Provide the (X, Y) coordinate of the cell's center where the given text is located.  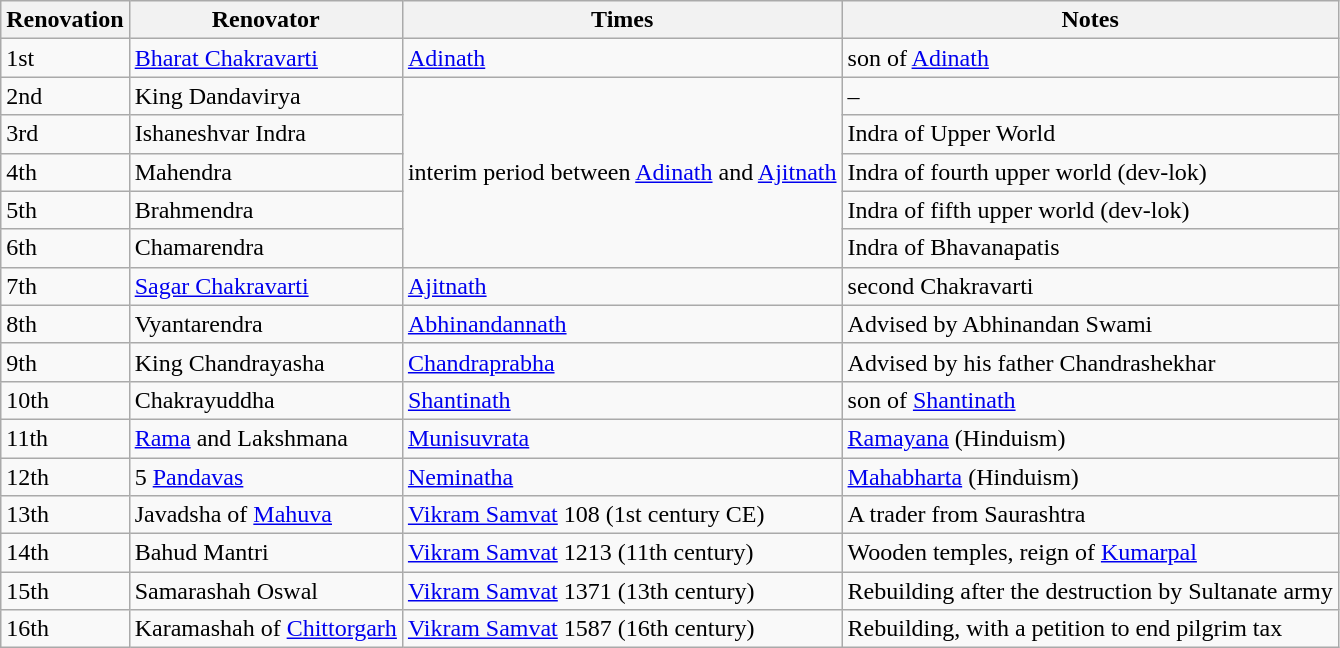
Bharat Chakravarti (266, 58)
Indra of Upper World (1090, 134)
15th (65, 591)
Advised by his father Chandrashekhar (1090, 362)
Vikram Samvat 108 (1st century CE) (622, 515)
5 Pandavas (266, 477)
Rebuilding, with a petition to end pilgrim tax (1090, 629)
interim period between Adinath and Ajitnath (622, 172)
Rama and Lakshmana (266, 438)
2nd (65, 96)
Indra of fifth upper world (dev-lok) (1090, 210)
Ishaneshvar Indra (266, 134)
16th (65, 629)
Adinath (622, 58)
11th (65, 438)
King Dandavirya (266, 96)
Advised by Abhinandan Swami (1090, 324)
Renovator (266, 20)
Mahabharta (Hinduism) (1090, 477)
Renovation (65, 20)
A trader from Saurashtra (1090, 515)
7th (65, 286)
Times (622, 20)
Indra of fourth upper world (dev-lok) (1090, 172)
Vikram Samvat 1587 (16th century) (622, 629)
Karamashah of Chittorgarh (266, 629)
Indra of Bhavanapatis (1090, 248)
Mahendra (266, 172)
Ramayana (Hinduism) (1090, 438)
Vikram Samvat 1371 (13th century) (622, 591)
Samarashah Oswal (266, 591)
Javadsha of Mahuva (266, 515)
4th (65, 172)
Brahmendra (266, 210)
Shantinath (622, 400)
8th (65, 324)
14th (65, 553)
Chandraprabha (622, 362)
6th (65, 248)
Ajitnath (622, 286)
Vyantarendra (266, 324)
9th (65, 362)
12th (65, 477)
Munisuvrata (622, 438)
Sagar Chakravarti (266, 286)
Chakrayuddha (266, 400)
Rebuilding after the destruction by Sultanate army (1090, 591)
3rd (65, 134)
13th (65, 515)
King Chandrayasha (266, 362)
son of Shantinath (1090, 400)
10th (65, 400)
Chamarendra (266, 248)
Notes (1090, 20)
son of Adinath (1090, 58)
Wooden temples, reign of Kumarpal (1090, 553)
– (1090, 96)
Abhinandannath (622, 324)
Vikram Samvat 1213 (11th century) (622, 553)
1st (65, 58)
Bahud Mantri (266, 553)
5th (65, 210)
Neminatha (622, 477)
second Chakravarti (1090, 286)
